Return (X, Y) of the center of cell containing provided text 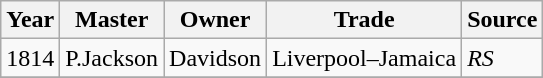
Liverpool–Jamaica (364, 58)
Year (30, 20)
Davidson (216, 58)
P.Jackson (112, 58)
Owner (216, 20)
1814 (30, 58)
Trade (364, 20)
Master (112, 20)
RS (502, 58)
Source (502, 20)
